Detect which cell encompasses the target text, then output its [x, y] center coordinate. 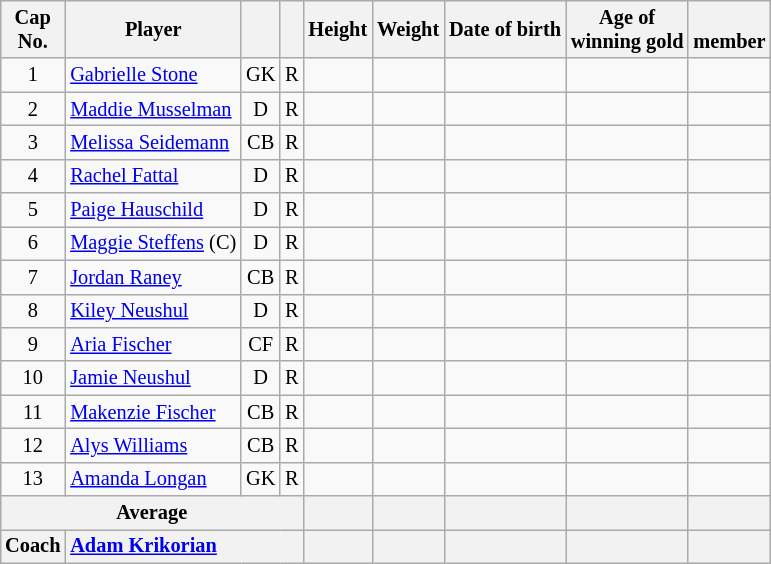
Height [338, 29]
12 [32, 445]
member [729, 29]
CapNo. [32, 29]
CF [260, 344]
7 [32, 277]
Aria Fischer [153, 344]
4 [32, 176]
Maggie Steffens (C) [153, 243]
Average [152, 513]
13 [32, 479]
Makenzie Fischer [153, 412]
8 [32, 311]
5 [32, 210]
Adam Krikorian [184, 546]
10 [32, 378]
Gabrielle Stone [153, 75]
11 [32, 412]
3 [32, 142]
Amanda Longan [153, 479]
Jordan Raney [153, 277]
Date of birth [505, 29]
9 [32, 344]
Alys Williams [153, 445]
Melissa Seidemann [153, 142]
Maddie Musselman [153, 109]
Coach [32, 546]
Jamie Neushul [153, 378]
6 [32, 243]
2 [32, 109]
Paige Hauschild [153, 210]
Weight [408, 29]
1 [32, 75]
Player [153, 29]
Kiley Neushul [153, 311]
Rachel Fattal [153, 176]
Age ofwinning gold [627, 29]
